Determine the (x, y) coordinate at the center of the cell enclosing the given text.  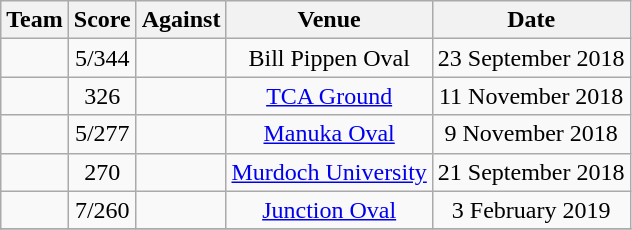
Date (531, 20)
3 February 2019 (531, 210)
7/260 (102, 210)
Manuka Oval (329, 134)
Bill Pippen Oval (329, 58)
Team (35, 20)
21 September 2018 (531, 172)
11 November 2018 (531, 96)
Score (102, 20)
5/344 (102, 58)
270 (102, 172)
326 (102, 96)
23 September 2018 (531, 58)
Against (181, 20)
TCA Ground (329, 96)
Murdoch University (329, 172)
5/277 (102, 134)
Junction Oval (329, 210)
Venue (329, 20)
9 November 2018 (531, 134)
